For the text-containing cell, return its midpoint in (x, y) coordinate format. 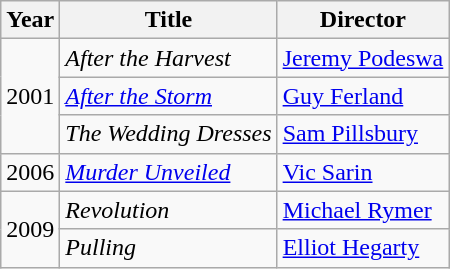
Murder Unveiled (168, 172)
Michael Rymer (363, 210)
After the Harvest (168, 58)
2001 (30, 96)
Guy Ferland (363, 96)
Sam Pillsbury (363, 134)
After the Storm (168, 96)
Revolution (168, 210)
Year (30, 20)
Director (363, 20)
The Wedding Dresses (168, 134)
Elliot Hegarty (363, 248)
Pulling (168, 248)
Title (168, 20)
Vic Sarin (363, 172)
2009 (30, 229)
2006 (30, 172)
Jeremy Podeswa (363, 58)
